Locate the cell with the specified text and output its (x, y) center coordinate. 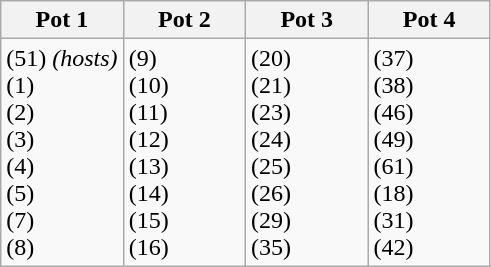
(51) (hosts) (1) (2) (3) (4) (5) (7) (8) (62, 152)
(9) (10) (11) (12) (13) (14) (15) (16) (184, 152)
(20) (21) (23) (24) (25) (26) (29) (35) (307, 152)
Pot 1 (62, 20)
(37) (38) (46) (49) (61) (18) (31) (42) (429, 152)
Pot 3 (307, 20)
Pot 2 (184, 20)
Pot 4 (429, 20)
